Pinpoint the cell where the given text exists, returning its [x, y] midpoint coordinate. 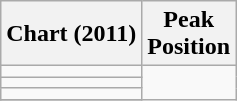
Chart (2011) [72, 34]
PeakPosition [189, 34]
